From the cell containing the given text, extract its center point as [X, Y] coordinate. 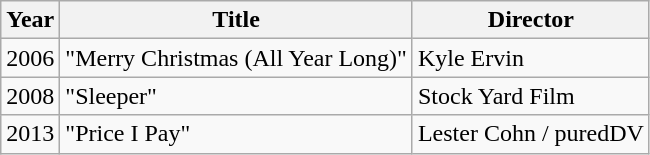
Year [30, 20]
Title [236, 20]
Stock Yard Film [530, 96]
Lester Cohn / puredDV [530, 134]
2006 [30, 58]
Director [530, 20]
"Sleeper" [236, 96]
"Merry Christmas (All Year Long)" [236, 58]
2013 [30, 134]
2008 [30, 96]
"Price I Pay" [236, 134]
Kyle Ervin [530, 58]
